Pinpoint the cell where the given text exists, returning its (X, Y) midpoint coordinate. 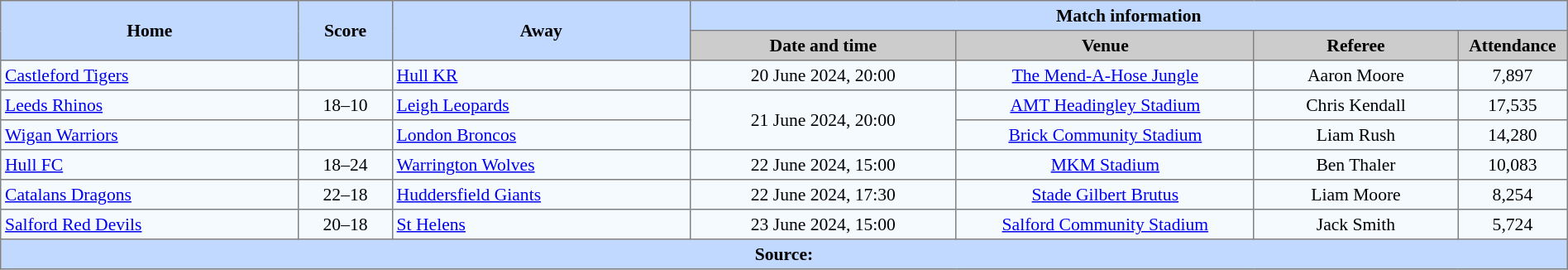
22 June 2024, 15:00 (823, 165)
Jack Smith (1355, 224)
18–24 (346, 165)
Chris Kendall (1355, 105)
MKM Stadium (1105, 165)
Liam Rush (1355, 135)
Salford Community Stadium (1105, 224)
Hull FC (150, 165)
Match information (1128, 16)
7,897 (1513, 75)
14,280 (1513, 135)
Leeds Rhinos (150, 105)
5,724 (1513, 224)
Salford Red Devils (150, 224)
Liam Moore (1355, 195)
Venue (1105, 46)
Hull KR (541, 75)
Catalans Dragons (150, 195)
20–18 (346, 224)
8,254 (1513, 195)
Away (541, 31)
22–18 (346, 195)
Referee (1355, 46)
Aaron Moore (1355, 75)
Score (346, 31)
The Mend-A-Hose Jungle (1105, 75)
Ben Thaler (1355, 165)
Date and time (823, 46)
Brick Community Stadium (1105, 135)
17,535 (1513, 105)
Huddersfield Giants (541, 195)
Leigh Leopards (541, 105)
St Helens (541, 224)
23 June 2024, 15:00 (823, 224)
21 June 2024, 20:00 (823, 120)
20 June 2024, 20:00 (823, 75)
10,083 (1513, 165)
Home (150, 31)
Castleford Tigers (150, 75)
Source: (784, 254)
Wigan Warriors (150, 135)
Warrington Wolves (541, 165)
Stade Gilbert Brutus (1105, 195)
Attendance (1513, 46)
London Broncos (541, 135)
AMT Headingley Stadium (1105, 105)
18–10 (346, 105)
22 June 2024, 17:30 (823, 195)
